Scan for the cell matching the given text and deliver its (X, Y) coordinate at center. 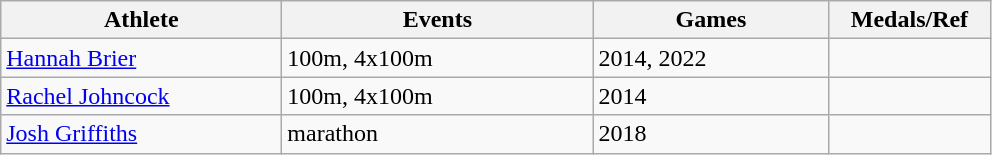
Games (711, 20)
2014 (711, 96)
Hannah Brier (142, 58)
Rachel Johncock (142, 96)
Medals/Ref (910, 20)
marathon (438, 134)
Josh Griffiths (142, 134)
Events (438, 20)
2014, 2022 (711, 58)
2018 (711, 134)
Athlete (142, 20)
